Provide the [X, Y] coordinate of the cell's center where the given text is located.  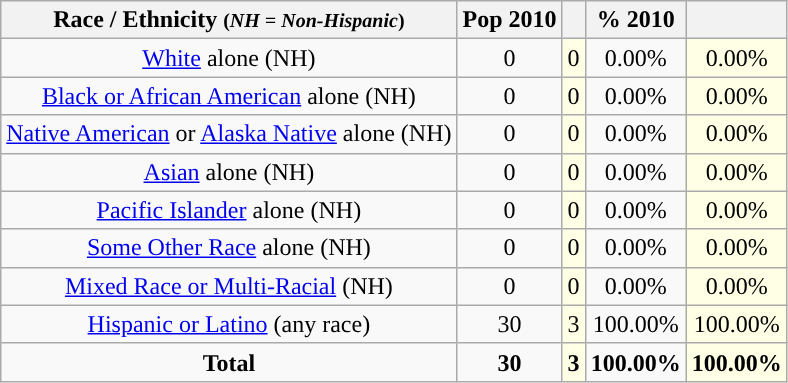
Race / Ethnicity (NH = Non-Hispanic) [229, 20]
Some Other Race alone (NH) [229, 248]
Pacific Islander alone (NH) [229, 210]
Black or African American alone (NH) [229, 96]
Pop 2010 [510, 20]
% 2010 [636, 20]
Native American or Alaska Native alone (NH) [229, 134]
Asian alone (NH) [229, 172]
White alone (NH) [229, 58]
Mixed Race or Multi-Racial (NH) [229, 286]
Total [229, 362]
Hispanic or Latino (any race) [229, 324]
